Pinpoint the cell where the given text exists, returning its (x, y) midpoint coordinate. 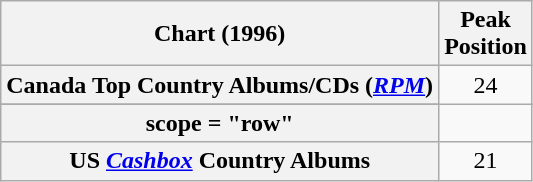
24 (486, 85)
21 (486, 161)
scope = "row" (220, 123)
PeakPosition (486, 34)
US Cashbox Country Albums (220, 161)
Canada Top Country Albums/CDs (RPM) (220, 85)
Chart (1996) (220, 34)
